Return the (x, y) coordinate for the center point of the cell that contains the specified text.  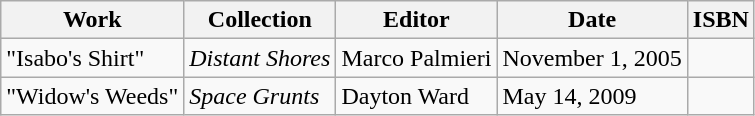
May 14, 2009 (592, 96)
ISBN (720, 20)
"Isabo's Shirt" (92, 58)
Dayton Ward (416, 96)
Collection (260, 20)
Marco Palmieri (416, 58)
Editor (416, 20)
Space Grunts (260, 96)
November 1, 2005 (592, 58)
Distant Shores (260, 58)
Date (592, 20)
Work (92, 20)
"Widow's Weeds" (92, 96)
